Detect which cell encompasses the target text, then output its (X, Y) center coordinate. 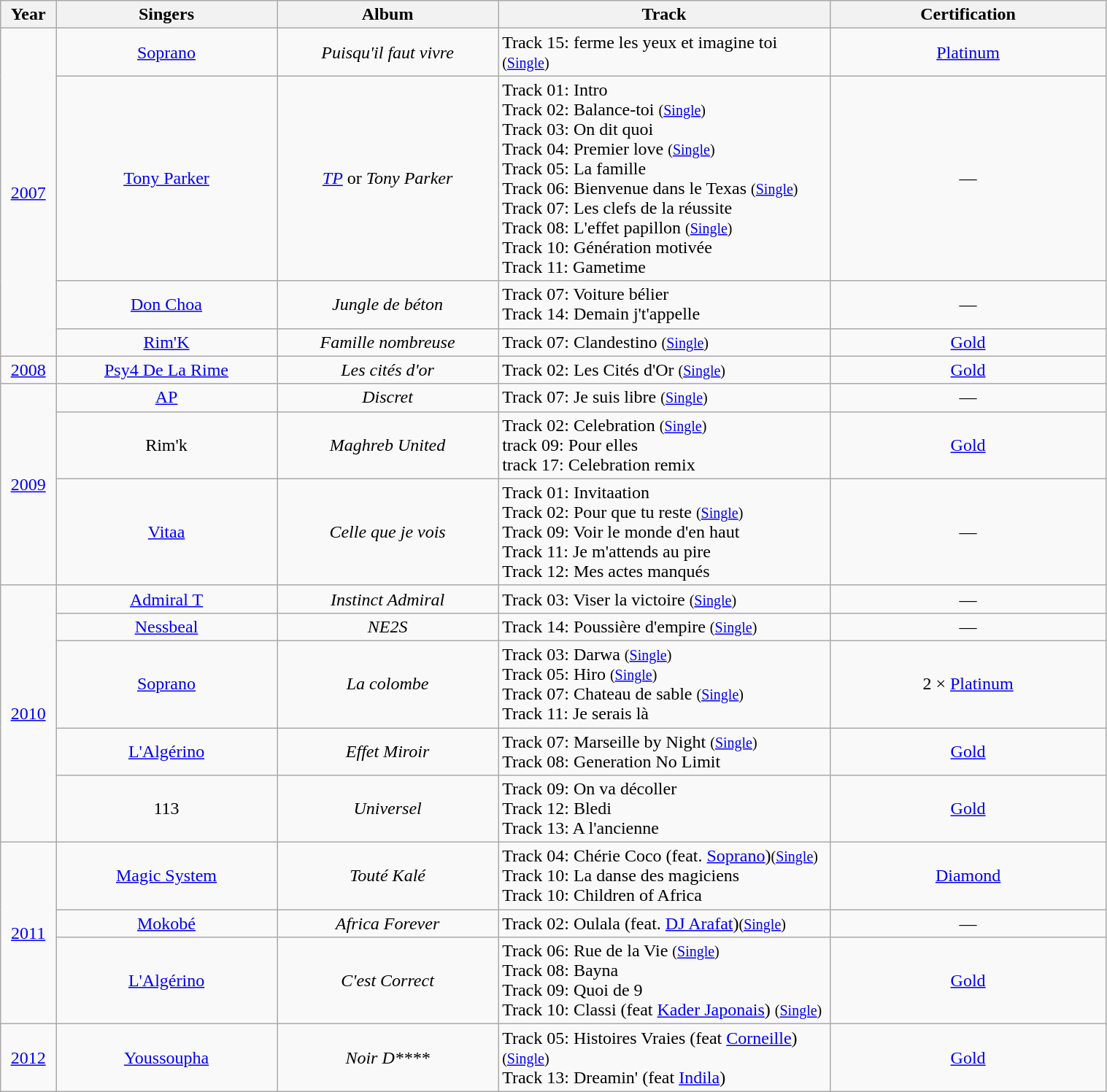
Year (28, 15)
Mokobé (166, 923)
Diamond (968, 876)
Admiral T (166, 599)
Track 06: Rue de la Vie (Single)Track 08: Bayna Track 09: Quoi de 9 Track 10: Classi (feat Kader Japonais) (Single) (664, 980)
Universel (388, 809)
Discret (388, 398)
Track 03: Darwa (Single)Track 05: Hiro (Single)Track 07: Chateau de sable (Single)Track 11: Je serais là (664, 684)
La colombe (388, 684)
2010 (28, 713)
Nessbeal (166, 627)
Track 02: Celebration (Single)track 09: Pour ellestrack 17: Celebration remix (664, 445)
Track 15: ferme les yeux et imagine toi (Single) (664, 53)
AP (166, 398)
Singers (166, 15)
Psy4 De La Rime (166, 370)
Rim'k (166, 445)
Celle que je vois (388, 532)
Instinct Admiral (388, 599)
Magic System (166, 876)
2007 (28, 193)
Album (388, 15)
Maghreb United (388, 445)
TP or Tony Parker (388, 178)
Jungle de béton (388, 305)
Track (664, 15)
Effet Miroir (388, 751)
Don Choa (166, 305)
Certification (968, 15)
Puisqu'il faut vivre (388, 53)
Vitaa (166, 532)
Tony Parker (166, 178)
Track 01: InvitaationTrack 02: Pour que tu reste (Single)Track 09: Voir le monde d'en hautTrack 11: Je m'attends au pireTrack 12: Mes actes manqués (664, 532)
Track 02: Les Cités d'Or (Single) (664, 370)
2009 (28, 484)
2012 (28, 1058)
C'est Correct (388, 980)
Platinum (968, 53)
Track 04: Chérie Coco (feat. Soprano)(Single) Track 10: La danse des magiciens Track 10: Children of Africa (664, 876)
Rim'K (166, 342)
2 × Platinum (968, 684)
Africa Forever (388, 923)
Track 07: Je suis libre (Single) (664, 398)
Famille nombreuse (388, 342)
113 (166, 809)
Track 03: Viser la victoire (Single) (664, 599)
Noir D**** (388, 1058)
Les cités d'or (388, 370)
Touté Kalé (388, 876)
Track 07: Clandestino (Single) (664, 342)
Track 14: Poussière d'empire (Single) (664, 627)
Track 09: On va décollerTrack 12: Bledi Track 13: A l'ancienne (664, 809)
2008 (28, 370)
NE2S (388, 627)
Track 05: Histoires Vraies (feat Corneille) (Single) Track 13: Dreamin' (feat Indila) (664, 1058)
Youssoupha (166, 1058)
2011 (28, 934)
Track 02: Oulala (feat. DJ Arafat)(Single) (664, 923)
Track 07: Marseille by Night (Single)Track 08: Generation No Limit (664, 751)
Track 07: Voiture bélierTrack 14: Demain j't'appelle (664, 305)
